Locate the cell with the specified text and output its [x, y] center coordinate. 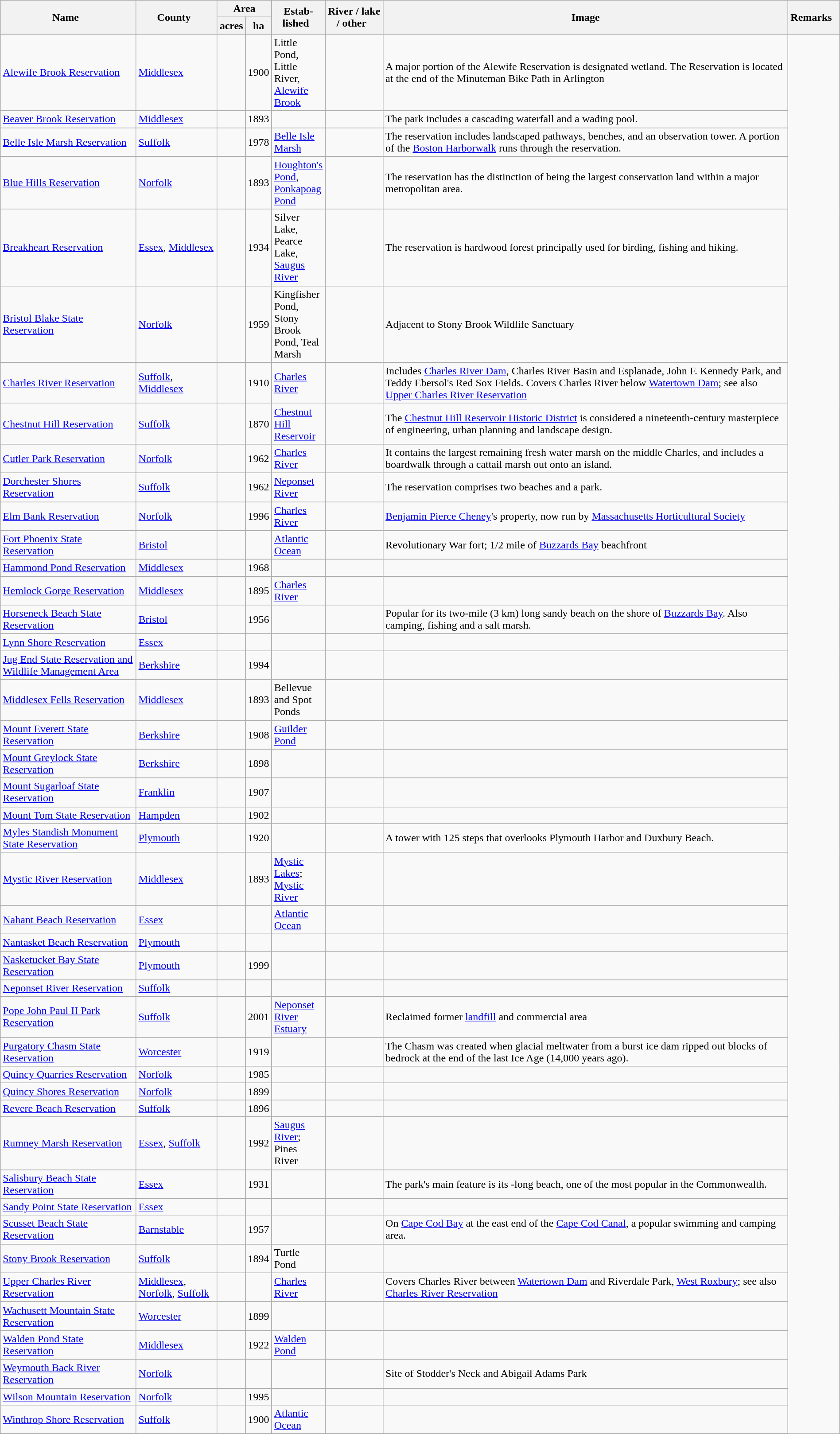
Rumney Marsh Reservation [68, 1143]
1978 [259, 142]
Reclaimed former landfill and commercial area [586, 1017]
Quincy Quarries Reservation [68, 1075]
1994 [259, 665]
Houghton's Pond, Ponkapoag Pond [299, 183]
1902 [259, 815]
Adjacent to Stony Brook Wildlife Sanctuary [586, 324]
Wilson Mountain Reservation [68, 1397]
Quincy Shores Reservation [68, 1092]
Beaver Brook Reservation [68, 119]
Saugus River; Pines River [299, 1143]
ha [259, 26]
The reservation has the distinction of being the largest conservation land within a major metropolitan area. [586, 183]
1992 [259, 1143]
Elm Bank Reservation [68, 516]
Myles Standish Monument State Reservation [68, 838]
Purgatory Chasm State Reservation [68, 1052]
Scusset Beach State Reservation [68, 1230]
Bellevue and Spot Ponds [299, 700]
The park includes a cascading waterfall and a wading pool. [586, 119]
Benjamin Pierce Cheney's property, now run by Massachusetts Horticultural Society [586, 516]
1934 [259, 247]
The park's main feature is its -long beach, one of the most popular in the Commonwealth. [586, 1184]
1907 [259, 792]
Dorchester Shores Reservation [68, 487]
1931 [259, 1184]
Neponset River Estuary [299, 1017]
Estab- lished [299, 17]
Fort Phoenix State Reservation [68, 545]
1957 [259, 1230]
The Chasm was created when glacial meltwater from a burst ice dam ripped out blocks of bedrock at the end of the last Ice Age (14,000 years ago). [586, 1052]
Walden Pond [299, 1345]
County [176, 17]
The reservation comprises two beaches and a park. [586, 487]
1908 [259, 734]
Essex, Middlesex [176, 247]
Salisbury Beach State Reservation [68, 1184]
1870 [259, 424]
Area [245, 9]
Cutler Park Reservation [68, 458]
Neponset River Reservation [68, 988]
Mystic Lakes; Mystic River [299, 879]
Middlesex, Norfolk, Suffolk [176, 1287]
Mount Everett State Reservation [68, 734]
1968 [259, 568]
Image [586, 17]
2001 [259, 1017]
Chestnut Hill Reservoir [299, 424]
1999 [259, 965]
Kingfisher Pond, Stony Brook Pond, Teal Marsh [299, 324]
Middlesex Fells Reservation [68, 700]
1996 [259, 516]
Neponset River [299, 487]
Blue Hills Reservation [68, 183]
Alewife Brook Reservation [68, 73]
Stony Brook Reservation [68, 1258]
Remarks [814, 17]
1995 [259, 1397]
Walden Pond State Reservation [68, 1345]
Site of Stodder's Neck and Abigail Adams Park [586, 1373]
Revolutionary War fort; 1/2 mile of Buzzards Bay beachfront [586, 545]
1922 [259, 1345]
Guilder Pond [299, 734]
Mystic River Reservation [68, 879]
Mount Sugarloaf State Reservation [68, 792]
Little Pond, Little River, Alewife Brook [299, 73]
1919 [259, 1052]
Sandy Point State Reservation [68, 1207]
Chestnut Hill Reservation [68, 424]
Barnstable [176, 1230]
Belle Isle Marsh Reservation [68, 142]
Suffolk, Middlesex [176, 383]
Covers Charles River between Watertown Dam and Riverdale Park, West Roxbury; see also Charles River Reservation [586, 1287]
1956 [259, 619]
Silver Lake, Pearce Lake, Saugus River [299, 247]
1895 [259, 591]
Bristol Blake State Reservation [68, 324]
Nantasket Beach Reservation [68, 942]
1959 [259, 324]
River / lake / other [354, 17]
Name [68, 17]
Belle Isle Marsh [299, 142]
Winthrop Shore Reservation [68, 1419]
Hampden [176, 815]
acres [231, 26]
Weymouth Back River Reservation [68, 1373]
1920 [259, 838]
Popular for its two-mile (3 km) long sandy beach on the shore of Buzzards Bay. Also camping, fishing and a salt marsh. [586, 619]
Upper Charles River Reservation [68, 1287]
Revere Beach Reservation [68, 1108]
1985 [259, 1075]
1898 [259, 764]
Lynn Shore Reservation [68, 642]
1910 [259, 383]
Pope John Paul II Park Reservation [68, 1017]
Mount Tom State Reservation [68, 815]
Hemlock Gorge Reservation [68, 591]
On Cape Cod Bay at the east end of the Cape Cod Canal, a popular swimming and camping area. [586, 1230]
Nasketucket Bay State Reservation [68, 965]
Charles River Reservation [68, 383]
The reservation is hardwood forest principally used for birding, fishing and hiking. [586, 247]
Franklin [176, 792]
The reservation includes landscaped pathways, benches, and an observation tower. A portion of the Boston Harborwalk runs through the reservation. [586, 142]
Mount Greylock State Reservation [68, 764]
1894 [259, 1258]
It contains the largest remaining fresh water marsh on the middle Charles, and includes a boardwalk through a cattail marsh out onto an island. [586, 458]
Breakheart Reservation [68, 247]
1896 [259, 1108]
A tower with 125 steps that overlooks Plymouth Harbor and Duxbury Beach. [586, 838]
Horseneck Beach State Reservation [68, 619]
Jug End State Reservation and Wildlife Management Area [68, 665]
Hammond Pond Reservation [68, 568]
The Chestnut Hill Reservoir Historic District is considered a nineteenth-century masterpiece of engineering, urban planning and landscape design. [586, 424]
Turtle Pond [299, 1258]
Wachusett Mountain State Reservation [68, 1316]
A major portion of the Alewife Reservation is designated wetland. The Reservation is located at the end of the Minuteman Bike Path in Arlington [586, 73]
Nahant Beach Reservation [68, 920]
Essex, Suffolk [176, 1143]
